Capture the cell that displays the provided text and extract its [x, y] central coordinate. 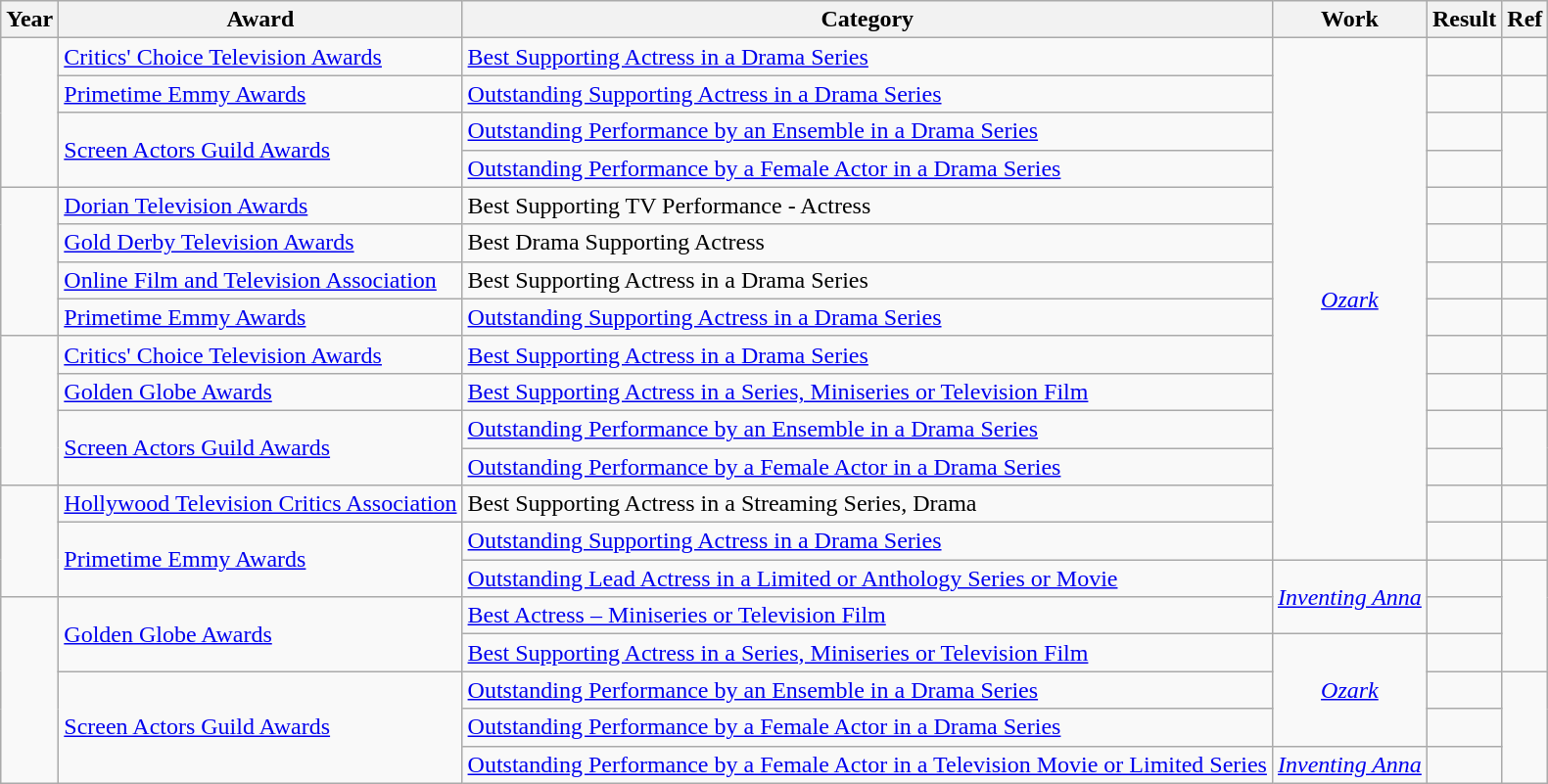
Best Actress – Miniseries or Television Film [868, 616]
Hollywood Television Critics Association [260, 504]
Online Film and Television Association [260, 280]
Outstanding Lead Actress in a Limited or Anthology Series or Movie [868, 578]
Outstanding Performance by a Female Actor in a Television Movie or Limited Series [868, 764]
Gold Derby Television Awards [260, 243]
Best Supporting Actress in a Streaming Series, Drama [868, 504]
Work [1349, 20]
Ref [1525, 20]
Result [1464, 20]
Year [29, 20]
Dorian Television Awards [260, 206]
Best Drama Supporting Actress [868, 243]
Category [868, 20]
Best Supporting TV Performance - Actress [868, 206]
Award [260, 20]
